Detect which cell encompasses the target text, then output its [X, Y] center coordinate. 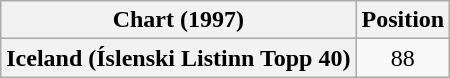
Iceland (Íslenski Listinn Topp 40) [178, 58]
Position [403, 20]
88 [403, 58]
Chart (1997) [178, 20]
